Provide the (x, y) coordinate of the cell's center where the given text is located.  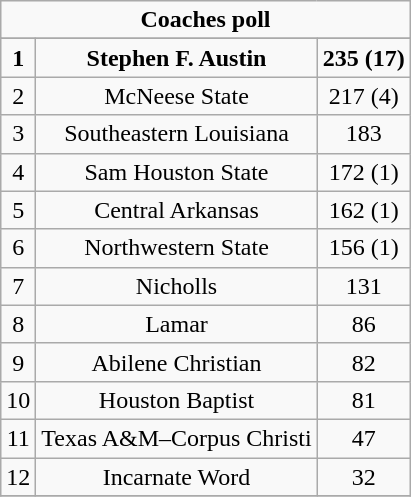
10 (18, 400)
4 (18, 172)
162 (1) (364, 210)
Sam Houston State (176, 172)
7 (18, 286)
Abilene Christian (176, 362)
Lamar (176, 324)
3 (18, 134)
32 (364, 477)
1 (18, 58)
2 (18, 96)
8 (18, 324)
12 (18, 477)
Coaches poll (206, 20)
86 (364, 324)
81 (364, 400)
47 (364, 438)
Texas A&M–Corpus Christi (176, 438)
Houston Baptist (176, 400)
McNeese State (176, 96)
217 (4) (364, 96)
172 (1) (364, 172)
82 (364, 362)
131 (364, 286)
5 (18, 210)
Southeastern Louisiana (176, 134)
6 (18, 248)
Central Arkansas (176, 210)
183 (364, 134)
Nicholls (176, 286)
Stephen F. Austin (176, 58)
Incarnate Word (176, 477)
235 (17) (364, 58)
Northwestern State (176, 248)
9 (18, 362)
11 (18, 438)
156 (1) (364, 248)
